For the text-containing cell, return its midpoint in (x, y) coordinate format. 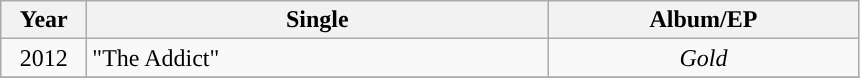
Album/EP (704, 20)
Year (44, 20)
"The Addict" (318, 58)
2012 (44, 58)
Single (318, 20)
Gold (704, 58)
